Pinpoint the cell where the given text exists, returning its (X, Y) midpoint coordinate. 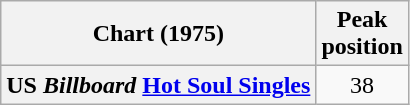
Chart (1975) (158, 34)
Peakposition (362, 34)
US Billboard Hot Soul Singles (158, 85)
38 (362, 85)
